Search for the cell housing the specified text and yield its [X, Y] center coordinate. 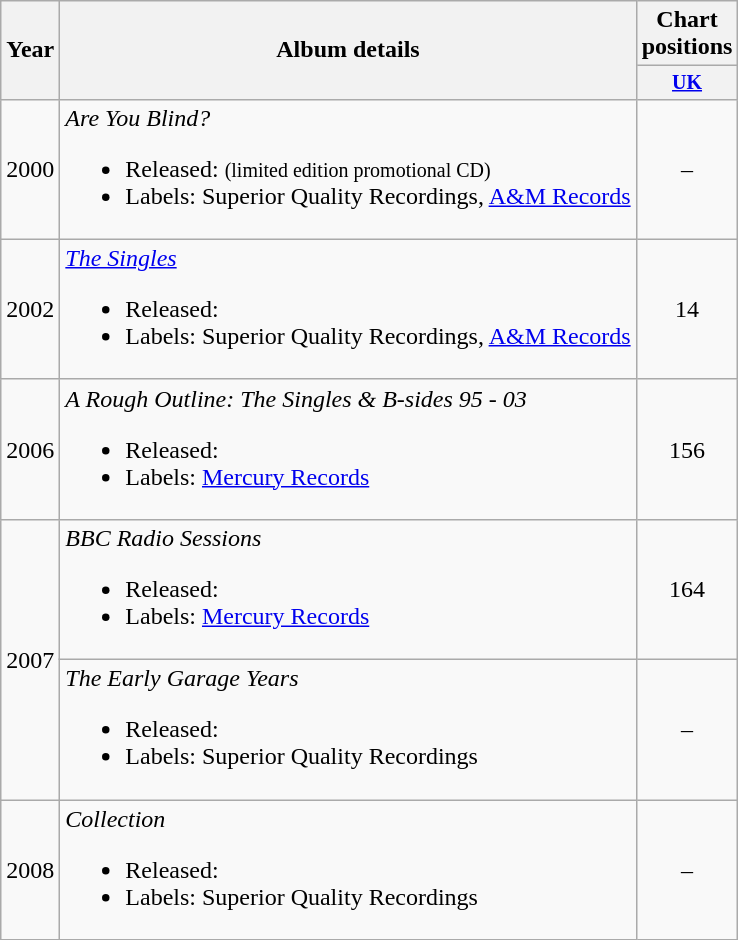
156 [687, 449]
164 [687, 589]
The Early Garage YearsReleased: Labels: Superior Quality Recordings [348, 730]
2006 [30, 449]
Chart positions [687, 34]
UK [687, 82]
14 [687, 309]
2008 [30, 870]
CollectionReleased: Labels: Superior Quality Recordings [348, 870]
Year [30, 50]
A Rough Outline: The Singles & B-sides 95 - 03Released: Labels: Mercury Records [348, 449]
Are You Blind?Released: (limited edition promotional CD)Labels: Superior Quality Recordings, A&M Records [348, 169]
The SinglesReleased: Labels: Superior Quality Recordings, A&M Records [348, 309]
Album details [348, 50]
2000 [30, 169]
2002 [30, 309]
BBC Radio SessionsReleased: Labels: Mercury Records [348, 589]
2007 [30, 659]
